Capture the cell that displays the provided text and extract its [X, Y] central coordinate. 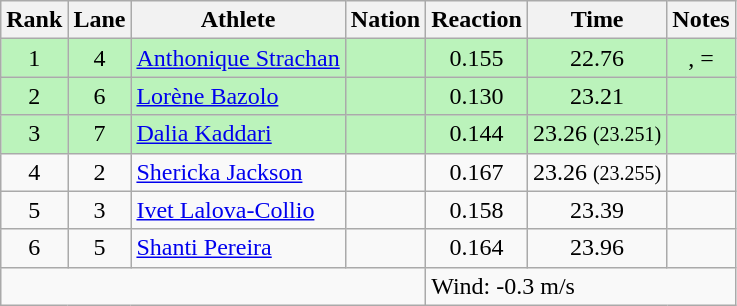
Ivet Lalova-Collio [238, 210]
22.76 [596, 58]
Nation [385, 20]
1 [34, 58]
Lorène Bazolo [238, 96]
Time [596, 20]
Reaction [477, 20]
0.158 [477, 210]
0.144 [477, 134]
0.155 [477, 58]
23.26 (23.255) [596, 172]
Shanti Pereira [238, 248]
23.21 [596, 96]
0.164 [477, 248]
23.39 [596, 210]
Rank [34, 20]
7 [100, 134]
0.167 [477, 172]
Notes [701, 20]
0.130 [477, 96]
Wind: -0.3 m/s [580, 286]
23.26 (23.251) [596, 134]
Anthonique Strachan [238, 58]
Lane [100, 20]
Shericka Jackson [238, 172]
Athlete [238, 20]
Dalia Kaddari [238, 134]
23.96 [596, 248]
, = [701, 58]
